Search for the cell housing the specified text and yield its (x, y) center coordinate. 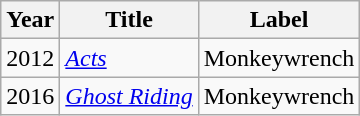
Title (129, 20)
2016 (30, 96)
2012 (30, 58)
Acts (129, 58)
Ghost Riding (129, 96)
Label (279, 20)
Year (30, 20)
